Find where the given text appears and provide that cell's center as (X, Y) coordinate. 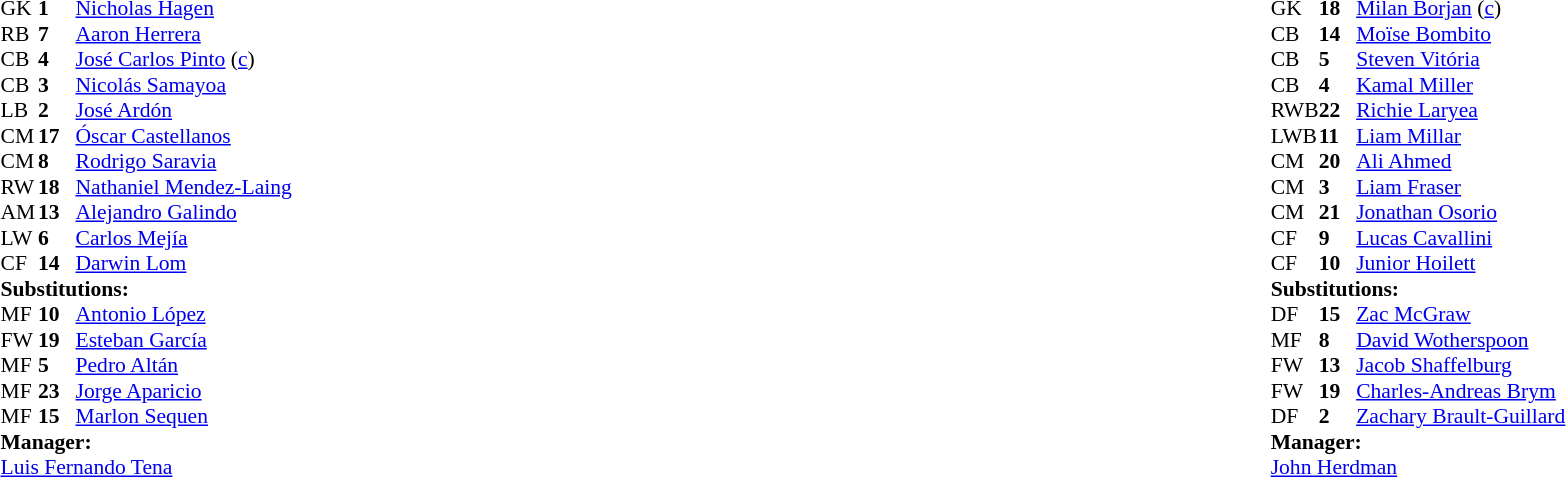
Ali Ahmed (1460, 161)
LB (19, 111)
Darwin Lom (184, 263)
Jonathan Osorio (1460, 213)
Alejandro Galindo (184, 213)
6 (57, 238)
Junior Hoilett (1460, 263)
20 (1338, 161)
23 (57, 391)
Rodrigo Saravia (184, 161)
Charles-Andreas Brym (1460, 391)
9 (1338, 238)
Jorge Aparicio (184, 391)
RB (19, 34)
11 (1338, 136)
RW (19, 187)
RWB (1295, 111)
Nathaniel Mendez-Laing (184, 187)
Esteban García (184, 340)
Kamal Miller (1460, 85)
José Carlos Pinto (c) (184, 59)
Óscar Castellanos (184, 136)
Steven Vitória (1460, 59)
Liam Millar (1460, 136)
18 (57, 187)
AM (19, 213)
Carlos Mejía (184, 238)
Liam Fraser (1460, 187)
Zachary Brault-Guillard (1460, 417)
Zac McGraw (1460, 315)
21 (1338, 213)
Marlon Sequen (184, 417)
Antonio López (184, 315)
LW (19, 238)
Nicolás Samayoa (184, 85)
17 (57, 136)
David Wotherspoon (1460, 340)
Lucas Cavallini (1460, 238)
LWB (1295, 136)
Jacob Shaffelburg (1460, 365)
7 (57, 34)
José Ardón (184, 111)
Aaron Herrera (184, 34)
Moïse Bombito (1460, 34)
Richie Laryea (1460, 111)
Pedro Altán (184, 365)
22 (1338, 111)
